Detect which cell encompasses the target text, then output its (x, y) center coordinate. 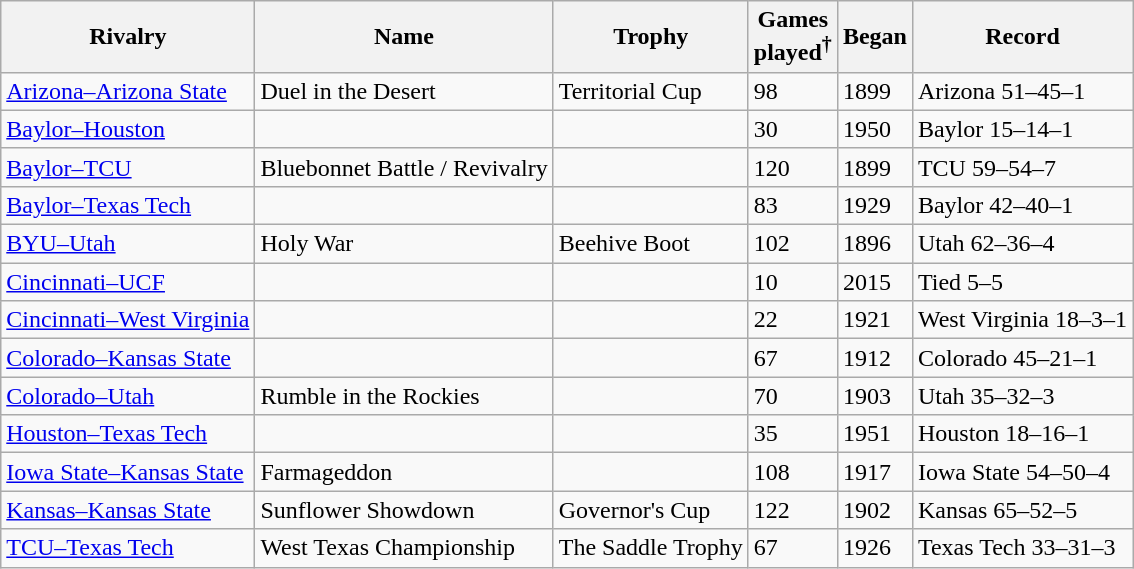
TCU 59–54–7 (1022, 167)
Beehive Boot (650, 244)
Governor's Cup (650, 510)
1950 (874, 129)
West Texas Championship (404, 548)
Colorado–Kansas State (128, 358)
Utah 35–32–3 (1022, 396)
Colorado 45–21–1 (1022, 358)
Baylor–Houston (128, 129)
1903 (874, 396)
Arizona 51–45–1 (1022, 91)
Baylor 42–40–1 (1022, 205)
1921 (874, 320)
1902 (874, 510)
TCU–Texas Tech (128, 548)
98 (792, 91)
Arizona–Arizona State (128, 91)
Record (1022, 37)
1951 (874, 434)
1917 (874, 472)
35 (792, 434)
Cincinnati–West Virginia (128, 320)
Baylor–TCU (128, 167)
Texas Tech 33–31–3 (1022, 548)
Farmageddon (404, 472)
Tied 5–5 (1022, 282)
Name (404, 37)
Territorial Cup (650, 91)
30 (792, 129)
Kansas–Kansas State (128, 510)
West Virginia 18–3–1 (1022, 320)
Kansas 65–52–5 (1022, 510)
Houston 18–16–1 (1022, 434)
Bluebonnet Battle / Revivalry (404, 167)
122 (792, 510)
Rumble in the Rockies (404, 396)
120 (792, 167)
2015 (874, 282)
Iowa State 54–50–4 (1022, 472)
Baylor 15–14–1 (1022, 129)
Baylor–Texas Tech (128, 205)
70 (792, 396)
Duel in the Desert (404, 91)
83 (792, 205)
Rivalry (128, 37)
Cincinnati–UCF (128, 282)
Sunflower Showdown (404, 510)
The Saddle Trophy (650, 548)
Holy War (404, 244)
BYU–Utah (128, 244)
10 (792, 282)
Iowa State–Kansas State (128, 472)
22 (792, 320)
Gamesplayed† (792, 37)
Colorado–Utah (128, 396)
1912 (874, 358)
102 (792, 244)
1929 (874, 205)
Utah 62–36–4 (1022, 244)
Began (874, 37)
1896 (874, 244)
Trophy (650, 37)
Houston–Texas Tech (128, 434)
108 (792, 472)
1926 (874, 548)
